Return [X, Y] of the center of cell containing provided text 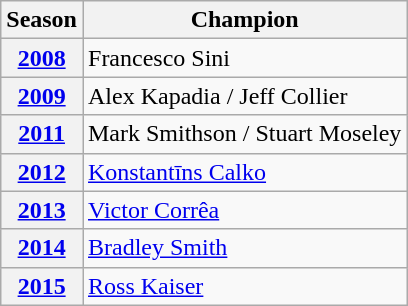
2015 [42, 286]
Alex Kapadia / Jeff Collier [244, 96]
Mark Smithson / Stuart Moseley [244, 134]
2011 [42, 134]
Francesco Sini [244, 58]
Season [42, 20]
2008 [42, 58]
2013 [42, 210]
Konstantīns Calko [244, 172]
Ross Kaiser [244, 286]
Champion [244, 20]
2012 [42, 172]
2014 [42, 248]
Victor Corrêa [244, 210]
2009 [42, 96]
Bradley Smith [244, 248]
